Extract the (X, Y) coordinate from the center of the cell holding the provided text.  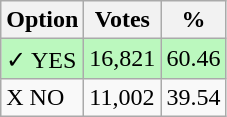
16,821 (122, 59)
✓ YES (42, 59)
Option (42, 20)
11,002 (122, 97)
% (194, 20)
39.54 (194, 97)
60.46 (194, 59)
X NO (42, 97)
Votes (122, 20)
